Find where the given text appears and provide that cell's center as [X, Y] coordinate. 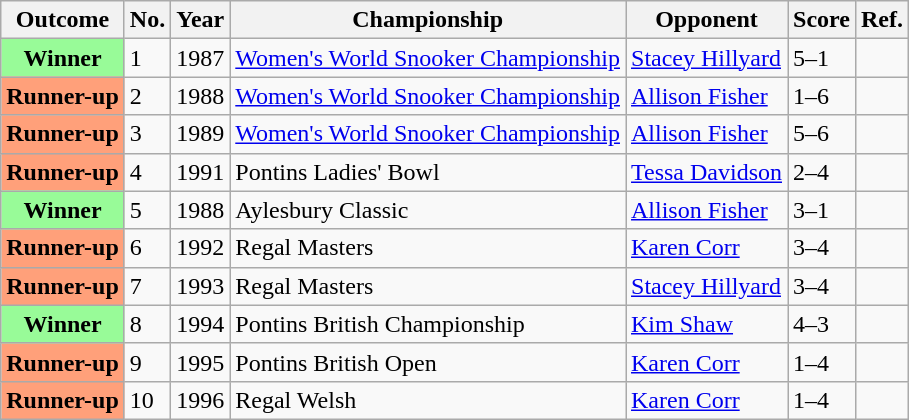
4–3 [822, 324]
Kim Shaw [707, 324]
1993 [200, 286]
8 [147, 324]
Aylesbury Classic [428, 210]
9 [147, 362]
Regal Welsh [428, 400]
2 [147, 96]
Ref. [882, 20]
5–1 [822, 58]
3–1 [822, 210]
1996 [200, 400]
10 [147, 400]
1 [147, 58]
3 [147, 134]
1987 [200, 58]
Championship [428, 20]
1989 [200, 134]
4 [147, 172]
1995 [200, 362]
7 [147, 286]
No. [147, 20]
5–6 [822, 134]
Pontins Ladies' Bowl [428, 172]
Pontins British Open [428, 362]
Opponent [707, 20]
5 [147, 210]
1991 [200, 172]
Score [822, 20]
Year [200, 20]
2–4 [822, 172]
1–6 [822, 96]
Outcome [63, 20]
6 [147, 248]
Tessa Davidson [707, 172]
1992 [200, 248]
Pontins British Championship [428, 324]
1994 [200, 324]
